Identify which cell holds the provided text, then report its (X, Y) central coordinate. 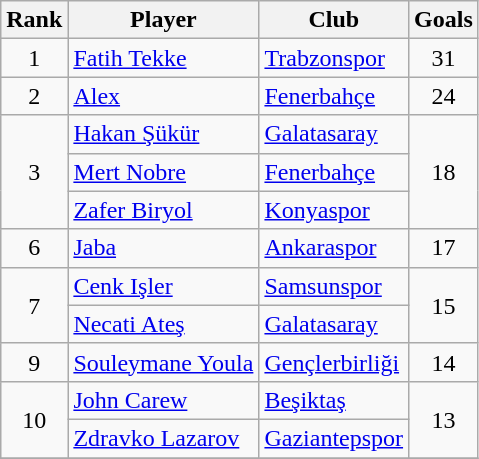
Souleymane Youla (164, 362)
17 (444, 248)
Necati Ateş (164, 324)
13 (444, 419)
Player (164, 20)
Samsunspor (334, 286)
1 (34, 58)
Gaziantepspor (334, 438)
Jaba (164, 248)
Goals (444, 20)
3 (34, 172)
Alex (164, 96)
Beşiktaş (334, 400)
Fatih Tekke (164, 58)
15 (444, 305)
6 (34, 248)
24 (444, 96)
Rank (34, 20)
9 (34, 362)
Club (334, 20)
Konyaspor (334, 210)
7 (34, 305)
Zdravko Lazarov (164, 438)
Ankaraspor (334, 248)
2 (34, 96)
Trabzonspor (334, 58)
10 (34, 419)
Hakan Şükür (164, 134)
18 (444, 172)
14 (444, 362)
John Carew (164, 400)
31 (444, 58)
Gençlerbirliği (334, 362)
Zafer Biryol (164, 210)
Mert Nobre (164, 172)
Cenk Işler (164, 286)
